Identify which cell holds the provided text, then report its [x, y] central coordinate. 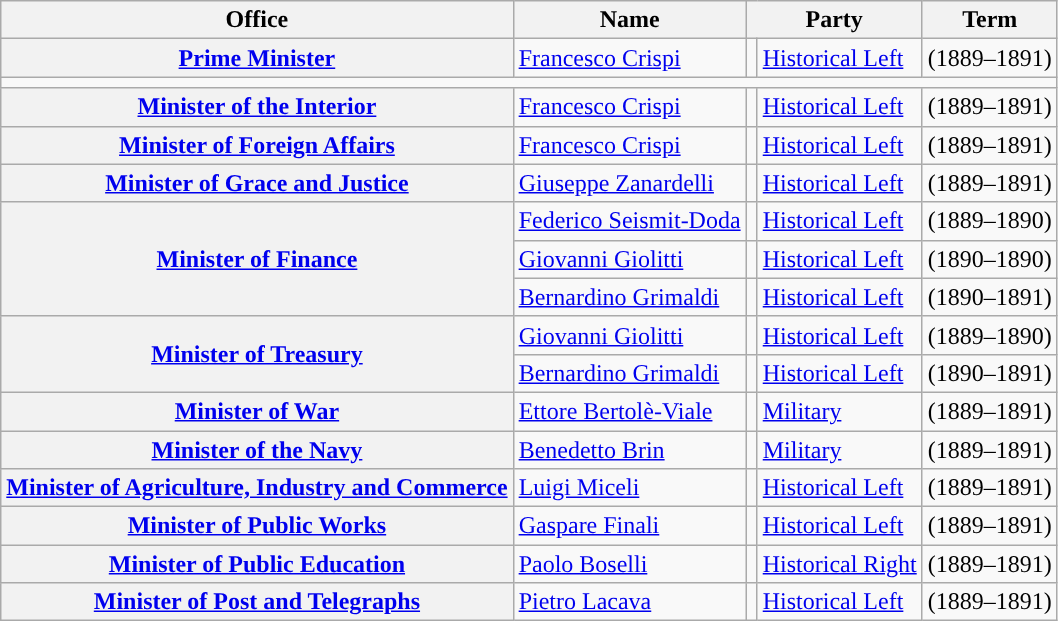
Party [834, 20]
(1890–1890) [990, 259]
Office [257, 20]
Minister of Grace and Justice [257, 183]
Minister of Agriculture, Industry and Commerce [257, 488]
Prime Minister [257, 58]
Minister of Finance [257, 259]
Federico Seismit-Doda [630, 221]
Minister of Treasury [257, 354]
Minister of Post and Telegraphs [257, 602]
Gaspare Finali [630, 526]
Minister of Foreign Affairs [257, 145]
Minister of Public Works [257, 526]
Historical Right [840, 564]
Giuseppe Zanardelli [630, 183]
Ettore Bertolè-Viale [630, 411]
Pietro Lacava [630, 602]
Benedetto Brin [630, 449]
Minister of the Interior [257, 107]
Minister of Public Education [257, 564]
Paolo Boselli [630, 564]
Term [990, 20]
Luigi Miceli [630, 488]
Name [630, 20]
Minister of the Navy [257, 449]
Minister of War [257, 411]
